Extract the (X, Y) coordinate from the center of the cell holding the provided text.  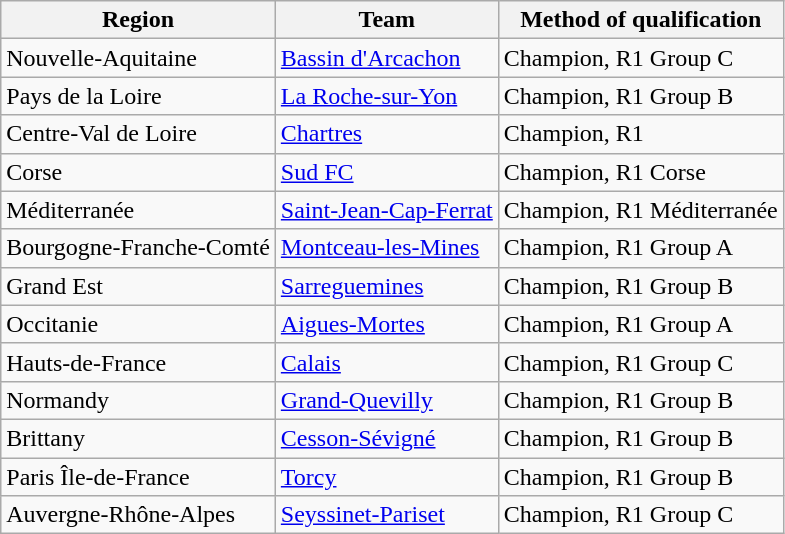
Saint-Jean-Cap-Ferrat (386, 210)
Pays de la Loire (138, 96)
Occitanie (138, 324)
Méditerranée (138, 210)
Sarreguemines (386, 286)
Calais (386, 362)
Team (386, 20)
Grand Est (138, 286)
Auvergne-Rhône-Alpes (138, 515)
Torcy (386, 477)
Chartres (386, 134)
Nouvelle-Aquitaine (138, 58)
Bassin d'Arcachon (386, 58)
Champion, R1 Méditerranée (640, 210)
Paris Île-de-France (138, 477)
Sud FC (386, 172)
Normandy (138, 400)
Bourgogne-Franche-Comté (138, 248)
Centre-Val de Loire (138, 134)
Champion, R1 Corse (640, 172)
Seyssinet-Pariset (386, 515)
Aigues-Mortes (386, 324)
Montceau-les-Mines (386, 248)
Champion, R1 (640, 134)
Hauts-de-France (138, 362)
Grand-Quevilly (386, 400)
Corse (138, 172)
Method of qualification (640, 20)
Region (138, 20)
Brittany (138, 438)
Cesson-Sévigné (386, 438)
La Roche-sur-Yon (386, 96)
